Provide the (x, y) coordinate of the cell's center where the given text is located.  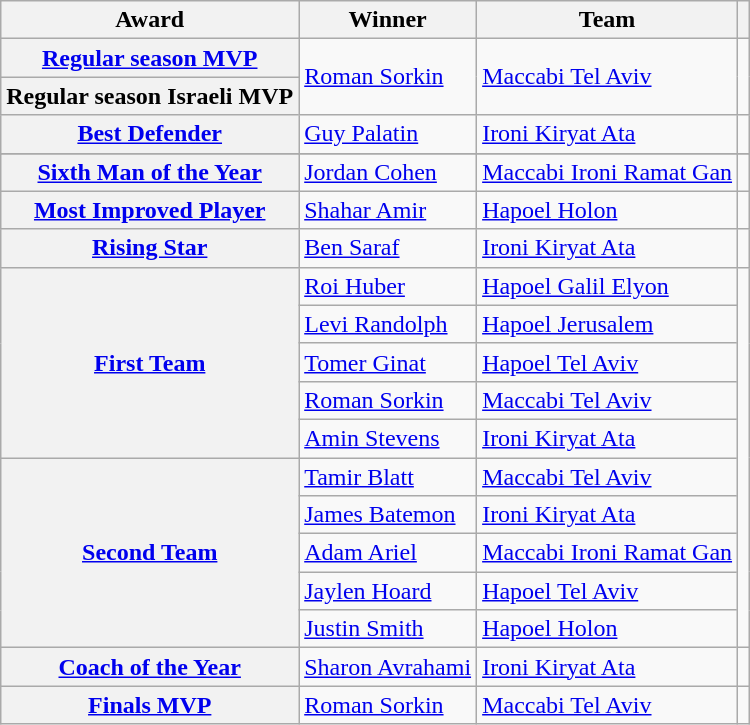
Ben Saraf (388, 248)
Hapoel Jerusalem (608, 324)
Jordan Cohen (388, 172)
Award (150, 20)
Hapoel Galil Elyon (608, 286)
Justin Smith (388, 629)
James Batemon (388, 515)
Rising Star (150, 248)
Adam Ariel (388, 553)
Tamir Blatt (388, 477)
Sixth Man of the Year (150, 172)
Guy Palatin (388, 134)
Coach of the Year (150, 667)
Tomer Ginat (388, 362)
Roi Huber (388, 286)
Regular season Israeli MVP (150, 96)
Sharon Avrahami (388, 667)
Shahar Amir (388, 210)
Finals MVP (150, 705)
Levi Randolph (388, 324)
Winner (388, 20)
Team (608, 20)
Second Team (150, 553)
Most Improved Player (150, 210)
Jaylen Hoard (388, 591)
First Team (150, 362)
Amin Stevens (388, 438)
Best Defender (150, 134)
Regular season MVP (150, 58)
